Return the (x, y) coordinate for the center point of the cell that contains the specified text.  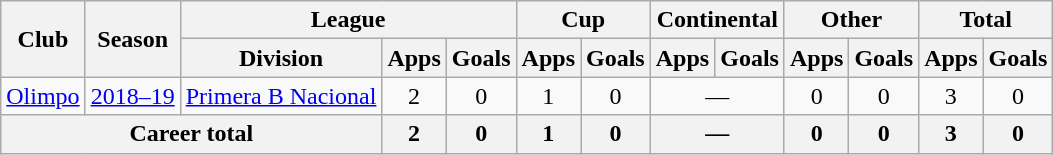
Division (281, 58)
Career total (192, 134)
Continental (717, 20)
Total (986, 20)
Primera B Nacional (281, 96)
Cup (583, 20)
2018–19 (132, 96)
Other (851, 20)
Olimpo (43, 96)
Season (132, 39)
League (348, 20)
Club (43, 39)
